Determine the [x, y] coordinate at the center of the cell enclosing the given text.  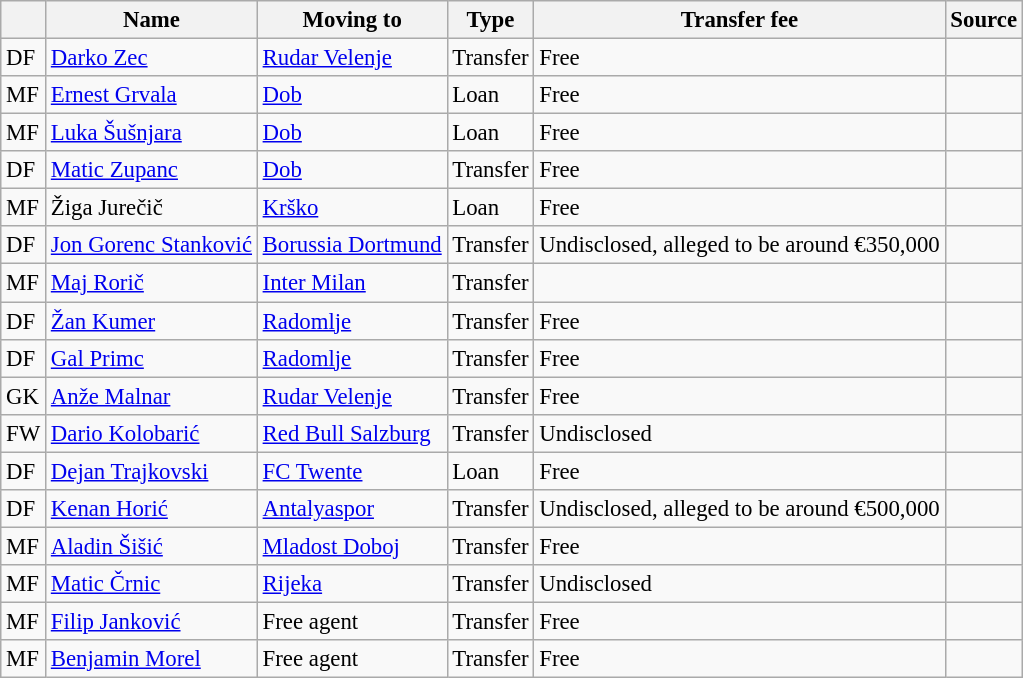
Luka Šušnjara [152, 133]
Inter Milan [352, 283]
Dario Kolobarić [152, 433]
Matic Zupanc [152, 170]
Antalyaspor [352, 509]
FW [24, 433]
Rijeka [352, 584]
Kenan Horić [152, 509]
GK [24, 396]
Krško [352, 208]
Red Bull Salzburg [352, 433]
Filip Janković [152, 621]
Žan Kumer [152, 321]
Benjamin Morel [152, 659]
FC Twente [352, 471]
Source [984, 20]
Darko Zec [152, 58]
Anže Malnar [152, 396]
Transfer fee [740, 20]
Dejan Trajkovski [152, 471]
Žiga Jurečič [152, 208]
Aladin Šišić [152, 546]
Matic Črnic [152, 584]
Ernest Grvala [152, 95]
Type [490, 20]
Borussia Dortmund [352, 245]
Name [152, 20]
Mladost Doboj [352, 546]
Undisclosed, alleged to be around €350,000 [740, 245]
Undisclosed, alleged to be around €500,000 [740, 509]
Jon Gorenc Stanković [152, 245]
Moving to [352, 20]
Maj Rorič [152, 283]
Gal Primc [152, 358]
